Determine the (x, y) coordinate at the center of the cell enclosing the given text.  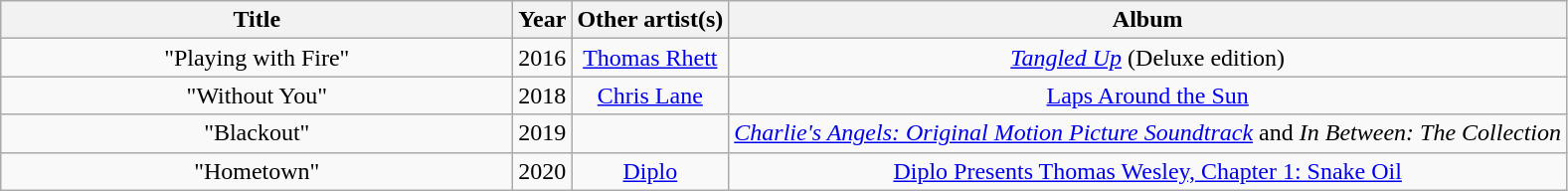
"Without You" (257, 95)
2019 (543, 133)
Diplo (650, 171)
Other artist(s) (650, 20)
Tangled Up (Deluxe edition) (1147, 58)
Year (543, 20)
"Blackout" (257, 133)
Album (1147, 20)
Chris Lane (650, 95)
Thomas Rhett (650, 58)
"Playing with Fire" (257, 58)
Charlie's Angels: Original Motion Picture Soundtrack and In Between: The Collection (1147, 133)
2018 (543, 95)
2016 (543, 58)
2020 (543, 171)
Laps Around the Sun (1147, 95)
"Hometown" (257, 171)
Diplo Presents Thomas Wesley, Chapter 1: Snake Oil (1147, 171)
Title (257, 20)
